For the text-containing cell, return its midpoint in [X, Y] coordinate format. 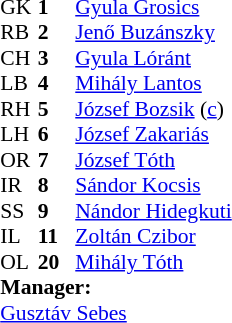
József Bozsik (c) [153, 109]
8 [57, 185]
Jenő Buzánszky [153, 33]
Nándor Hidegkuti [153, 211]
József Tóth [153, 160]
LH [19, 135]
RB [19, 33]
IR [19, 185]
Sándor Kocsis [153, 185]
Gyula Lóránt [153, 58]
7 [57, 160]
Mihály Tóth [153, 262]
József Zakariás [153, 135]
CH [19, 58]
OR [19, 160]
9 [57, 211]
LB [19, 83]
2 [57, 33]
5 [57, 109]
Manager: [116, 287]
OL [19, 262]
RH [19, 109]
SS [19, 211]
20 [57, 262]
6 [57, 135]
11 [57, 237]
3 [57, 58]
IL [19, 237]
Mihály Lantos [153, 83]
4 [57, 83]
Zoltán Czibor [153, 237]
